Capture the cell that displays the provided text and extract its [X, Y] central coordinate. 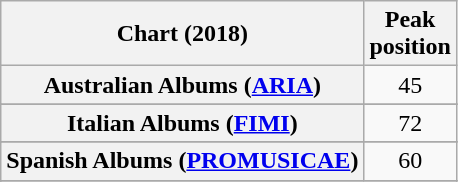
60 [410, 161]
45 [410, 85]
Spanish Albums (PROMUSICAE) [182, 161]
Chart (2018) [182, 34]
Peak position [410, 34]
Australian Albums (ARIA) [182, 85]
Italian Albums (FIMI) [182, 123]
72 [410, 123]
